Extract the (X, Y) coordinate from the center of the cell holding the provided text.  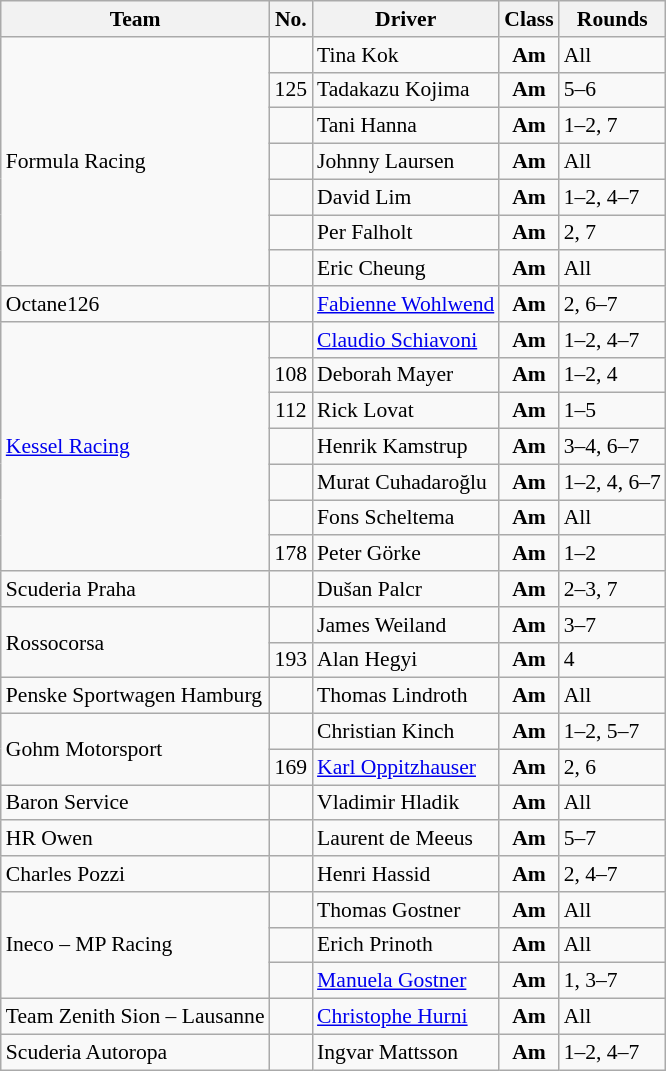
1–2, 5–7 (612, 732)
Ineco – MP Racing (136, 946)
108 (292, 375)
Peter Görke (406, 554)
Vladimir Hladik (406, 803)
Tadakazu Kojima (406, 90)
2, 7 (612, 233)
Alan Hegyi (406, 660)
Eric Cheung (406, 269)
James Weiland (406, 625)
Per Falholt (406, 233)
112 (292, 411)
Charles Pozzi (136, 874)
HR Owen (136, 839)
Fabienne Wohlwend (406, 304)
Formula Racing (136, 162)
Tina Kok (406, 55)
Deborah Mayer (406, 375)
Class (528, 19)
No. (292, 19)
4 (612, 660)
Erich Prinoth (406, 945)
169 (292, 767)
1–2 (612, 554)
1, 3–7 (612, 981)
Baron Service (136, 803)
Scuderia Praha (136, 589)
Kessel Racing (136, 446)
Driver (406, 19)
Octane126 (136, 304)
Team (136, 19)
1–2, 4, 6–7 (612, 482)
Tani Hanna (406, 126)
Henrik Kamstrup (406, 447)
Penske Sportwagen Hamburg (136, 696)
3–7 (612, 625)
1–2, 7 (612, 126)
Johnny Laursen (406, 162)
193 (292, 660)
Claudio Schiavoni (406, 340)
2, 6 (612, 767)
Henri Hassid (406, 874)
2, 6–7 (612, 304)
Christian Kinch (406, 732)
2–3, 7 (612, 589)
178 (292, 554)
5–7 (612, 839)
Murat Cuhadaroğlu (406, 482)
Karl Oppitzhauser (406, 767)
Laurent de Meeus (406, 839)
5–6 (612, 90)
2, 4–7 (612, 874)
Gohm Motorsport (136, 750)
Christophe Hurni (406, 1017)
Rounds (612, 19)
Manuela Gostner (406, 981)
1–5 (612, 411)
Thomas Lindroth (406, 696)
Scuderia Autoropa (136, 1052)
125 (292, 90)
Dušan Palcr (406, 589)
Rossocorsa (136, 642)
Team Zenith Sion – Lausanne (136, 1017)
Ingvar Mattsson (406, 1052)
Fons Scheltema (406, 518)
Thomas Gostner (406, 910)
David Lim (406, 197)
3–4, 6–7 (612, 447)
1–2, 4 (612, 375)
Rick Lovat (406, 411)
